Provide the (X, Y) coordinate of the cell's center where the given text is located.  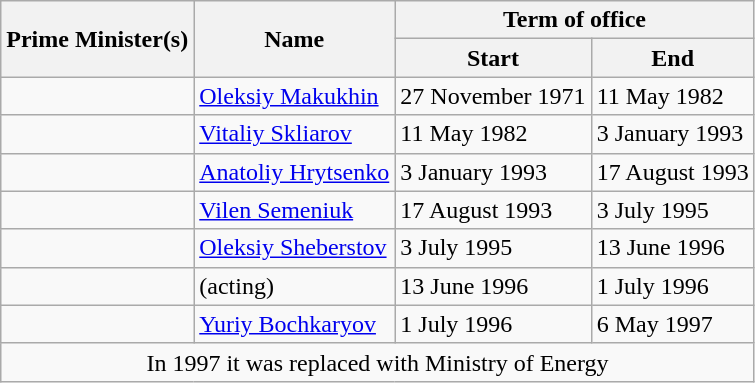
Oleksiy Sheberstov (294, 248)
Oleksiy Makukhin (294, 96)
Term of office (574, 20)
(acting) (294, 286)
27 November 1971 (493, 96)
End (672, 58)
6 May 1997 (672, 324)
In 1997 it was replaced with Ministry of Energy (378, 362)
Name (294, 39)
Prime Minister(s) (98, 39)
Vilen Semeniuk (294, 210)
Start (493, 58)
Vitaliy Skliarov (294, 134)
Yuriy Bochkaryov (294, 324)
Anatoliy Hrytsenko (294, 172)
